Return (x, y) of the center of cell containing provided text 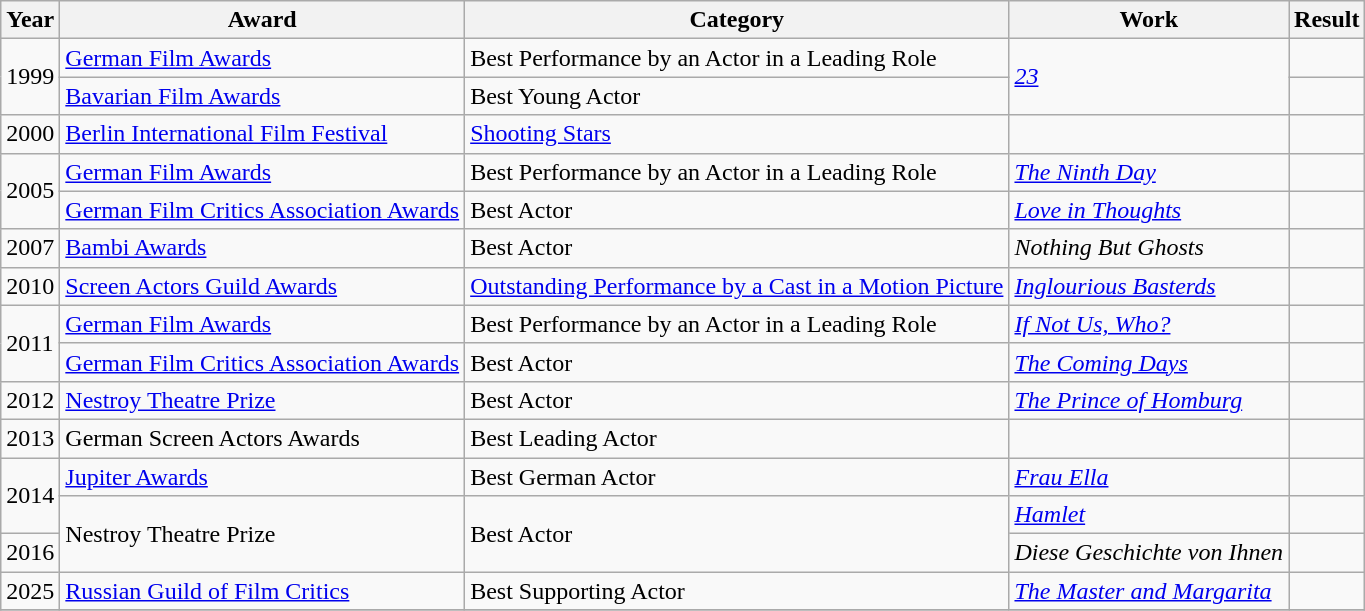
Frau Ella (1149, 477)
Category (737, 20)
2010 (30, 286)
2025 (30, 591)
Love in Thoughts (1149, 210)
2007 (30, 248)
Jupiter Awards (262, 477)
Best Supporting Actor (737, 591)
2013 (30, 438)
Russian Guild of Film Critics (262, 591)
Award (262, 20)
Best Young Actor (737, 96)
Screen Actors Guild Awards (262, 286)
Diese Geschichte von Ihnen (1149, 553)
The Master and Margarita (1149, 591)
Year (30, 20)
Bambi Awards (262, 248)
The Prince of Homburg (1149, 400)
Work (1149, 20)
Best Leading Actor (737, 438)
If Not Us, Who? (1149, 324)
German Screen Actors Awards (262, 438)
Berlin International Film Festival (262, 134)
2016 (30, 553)
2012 (30, 400)
Shooting Stars (737, 134)
1999 (30, 77)
2014 (30, 496)
Nothing But Ghosts (1149, 248)
Outstanding Performance by a Cast in a Motion Picture (737, 286)
Result (1327, 20)
The Coming Days (1149, 362)
Hamlet (1149, 515)
2005 (30, 191)
2011 (30, 343)
Inglourious Basterds (1149, 286)
Best German Actor (737, 477)
2000 (30, 134)
The Ninth Day (1149, 172)
23 (1149, 77)
Bavarian Film Awards (262, 96)
